Return [x, y] of the center of cell containing provided text 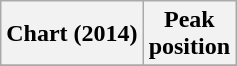
Peakposition [189, 34]
Chart (2014) [72, 34]
